Find where the given text appears and provide that cell's center as (X, Y) coordinate. 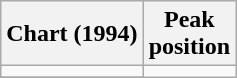
Chart (1994) (72, 34)
Peakposition (189, 34)
